Search for the cell housing the specified text and yield its (x, y) center coordinate. 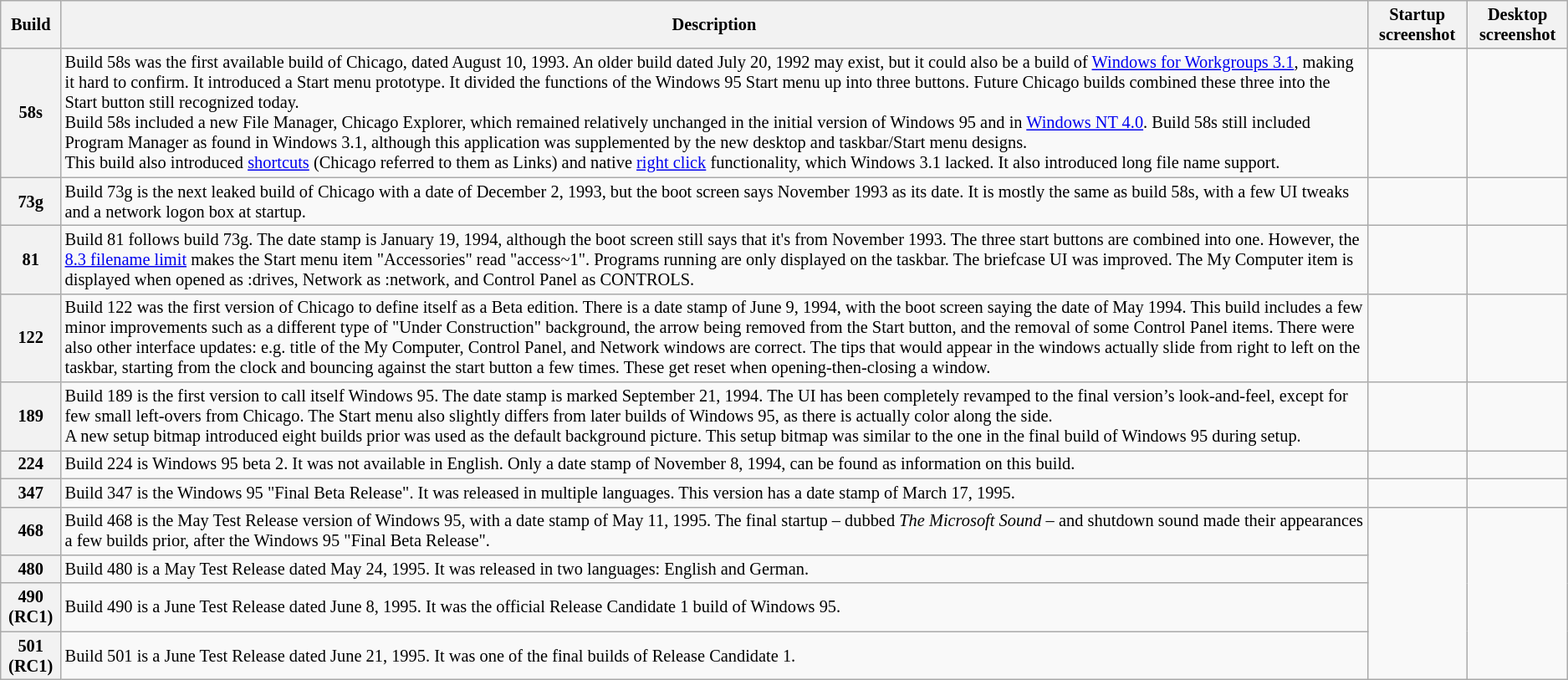
347 (31, 493)
490 (RC1) (31, 607)
Build 490 is a June Test Release dated June 8, 1995. It was the official Release Candidate 1 build of Windows 95. (714, 607)
122 (31, 338)
Build 224 is Windows 95 beta 2. It was not available in English. Only a date stamp of November 8, 1994, can be found as information on this build. (714, 464)
58s (31, 113)
73g (31, 202)
189 (31, 417)
Description (714, 24)
Build 347 is the Windows 95 "Final Beta Release". It was released in multiple languages. This version has a date stamp of March 17, 1995. (714, 493)
224 (31, 464)
Build 480 is a May Test Release dated May 24, 1995. It was released in two languages: English and German. (714, 569)
480 (31, 569)
Build (31, 24)
468 (31, 531)
Startup screenshot (1417, 24)
501 (RC1) (31, 656)
Build 501 is a June Test Release dated June 21, 1995. It was one of the final builds of Release Candidate 1. (714, 656)
81 (31, 259)
Desktop screenshot (1517, 24)
